Extract the [X, Y] coordinate from the center of the cell holding the provided text.  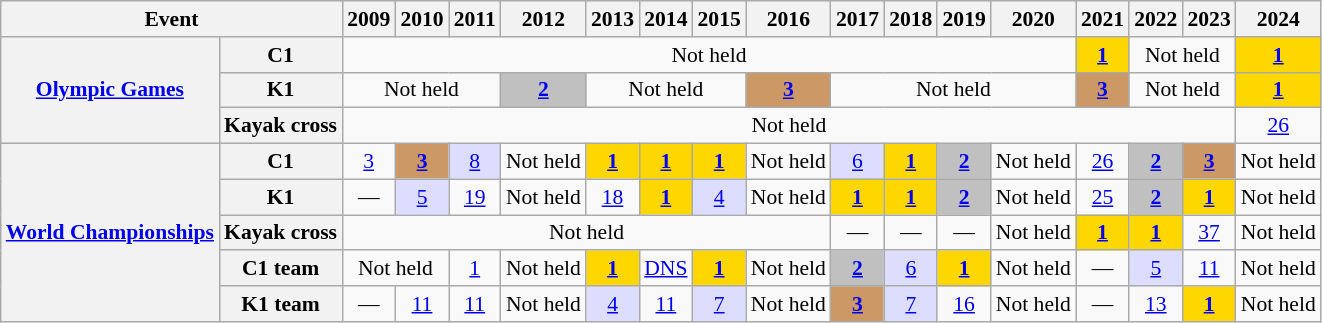
25 [1102, 197]
2017 [858, 19]
C1 team [280, 269]
8 [475, 162]
2023 [1208, 19]
2022 [1156, 19]
2014 [666, 19]
2020 [1034, 19]
2010 [422, 19]
19 [475, 197]
2018 [910, 19]
13 [1156, 304]
2019 [964, 19]
Event [172, 19]
World Championships [110, 233]
2016 [788, 19]
2012 [544, 19]
2024 [1278, 19]
16 [964, 304]
37 [1208, 233]
DNS [666, 269]
K1 team [280, 304]
Olympic Games [110, 90]
2021 [1102, 19]
18 [612, 197]
2013 [612, 19]
2011 [475, 19]
2015 [720, 19]
2009 [368, 19]
